From the cell containing the given text, extract its center point as [X, Y] coordinate. 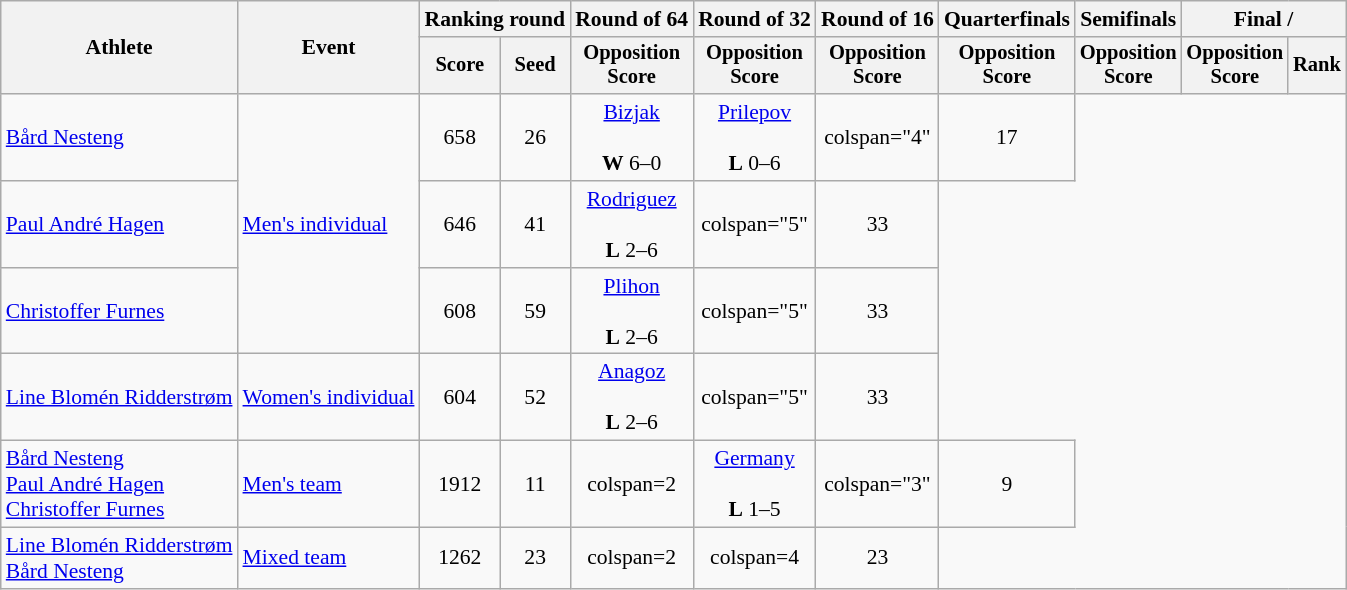
646 [460, 224]
Round of 32 [754, 19]
1912 [460, 484]
Quarterfinals [1007, 19]
Bård NestengPaul André HagenChristoffer Furnes [120, 484]
colspan="4" [878, 138]
Mixed team [329, 558]
9 [1007, 484]
Semifinals [1128, 19]
26 [535, 138]
658 [460, 138]
Bård Nesteng [120, 138]
Men's individual [329, 224]
colspan="3" [878, 484]
Christoffer Furnes [120, 312]
Women's individual [329, 398]
1262 [460, 558]
colspan=4 [754, 558]
Line Blomén RidderstrømBård Nesteng [120, 558]
Athlete [120, 48]
Event [329, 48]
Men's team [329, 484]
Germany L 1–5 [754, 484]
52 [535, 398]
Line Blomén Ridderstrøm [120, 398]
11 [535, 484]
17 [1007, 138]
Score [460, 66]
Round of 16 [878, 19]
Rank [1317, 66]
Prilepov L 0–6 [754, 138]
Paul André Hagen [120, 224]
Round of 64 [632, 19]
Anagoz L 2–6 [632, 398]
608 [460, 312]
Rodriguez L 2–6 [632, 224]
604 [460, 398]
PlihonL 2–6 [632, 312]
Final / [1263, 19]
41 [535, 224]
59 [535, 312]
Seed [535, 66]
Bizjak W 6–0 [632, 138]
Ranking round [494, 19]
